Detect which cell encompasses the target text, then output its (x, y) center coordinate. 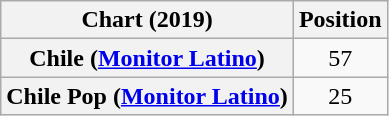
57 (340, 58)
Chart (2019) (148, 20)
25 (340, 96)
Chile (Monitor Latino) (148, 58)
Position (340, 20)
Chile Pop (Monitor Latino) (148, 96)
